Capture the cell that displays the provided text and extract its (x, y) central coordinate. 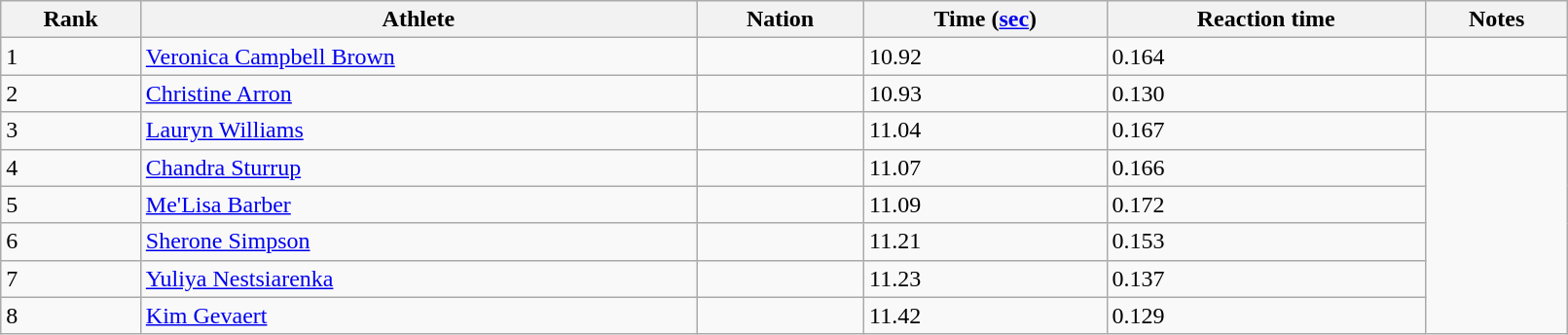
0.166 (1265, 167)
5 (71, 205)
0.129 (1265, 316)
Sherone Simpson (419, 242)
11.07 (985, 167)
10.92 (985, 56)
4 (71, 167)
3 (71, 130)
0.172 (1265, 205)
0.137 (1265, 279)
11.21 (985, 242)
0.164 (1265, 56)
0.153 (1265, 242)
11.23 (985, 279)
Chandra Sturrup (419, 167)
1 (71, 56)
Kim Gevaert (419, 316)
Athlete (419, 19)
Veronica Campbell Brown (419, 56)
Me'Lisa Barber (419, 205)
6 (71, 242)
Rank (71, 19)
Time (sec) (985, 19)
Reaction time (1265, 19)
8 (71, 316)
Christine Arron (419, 93)
7 (71, 279)
11.42 (985, 316)
Yuliya Nestsiarenka (419, 279)
2 (71, 93)
10.93 (985, 93)
0.130 (1265, 93)
Notes (1496, 19)
Nation (781, 19)
11.09 (985, 205)
0.167 (1265, 130)
Lauryn Williams (419, 130)
11.04 (985, 130)
